For the text-containing cell, return its midpoint in [X, Y] coordinate format. 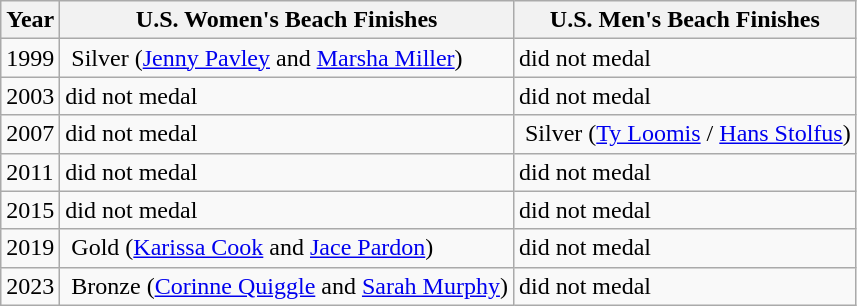
2015 [30, 210]
2011 [30, 172]
Bronze (Corinne Quiggle and Sarah Murphy) [287, 286]
2003 [30, 96]
2023 [30, 286]
1999 [30, 58]
Silver (Ty Loomis / Hans Stolfus) [684, 134]
U.S. Women's Beach Finishes [287, 20]
Silver (Jenny Pavley and Marsha Miller) [287, 58]
Year [30, 20]
2019 [30, 248]
2007 [30, 134]
U.S. Men's Beach Finishes [684, 20]
Gold (Karissa Cook and Jace Pardon) [287, 248]
